From the cell containing the given text, extract its center point as [x, y] coordinate. 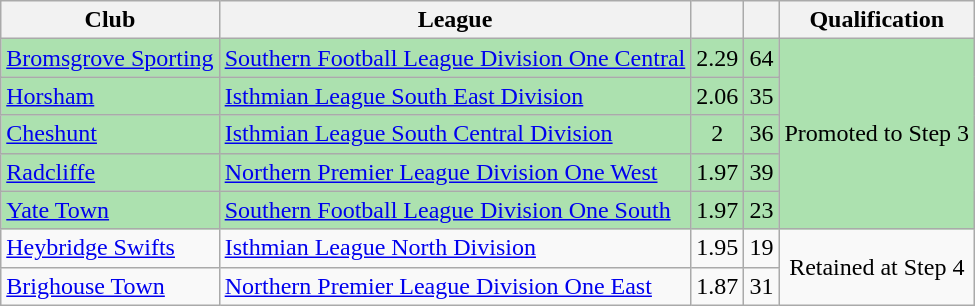
23 [762, 210]
31 [762, 286]
Bromsgrove Sporting [110, 58]
Brighouse Town [110, 286]
Retained at Step 4 [877, 267]
64 [762, 58]
Club [110, 20]
Isthmian League South Central Division [455, 134]
Northern Premier League Division One East [455, 286]
Southern Football League Division One Central [455, 58]
39 [762, 172]
19 [762, 248]
1.87 [718, 286]
Horsham [110, 96]
League [455, 20]
2.06 [718, 96]
Southern Football League Division One South [455, 210]
36 [762, 134]
2 [718, 134]
Cheshunt [110, 134]
2.29 [718, 58]
35 [762, 96]
Radcliffe [110, 172]
Heybridge Swifts [110, 248]
1.95 [718, 248]
Northern Premier League Division One West [455, 172]
Promoted to Step 3 [877, 134]
Isthmian League North Division [455, 248]
Qualification [877, 20]
Yate Town [110, 210]
Isthmian League South East Division [455, 96]
